Search for the cell housing the specified text and yield its (x, y) center coordinate. 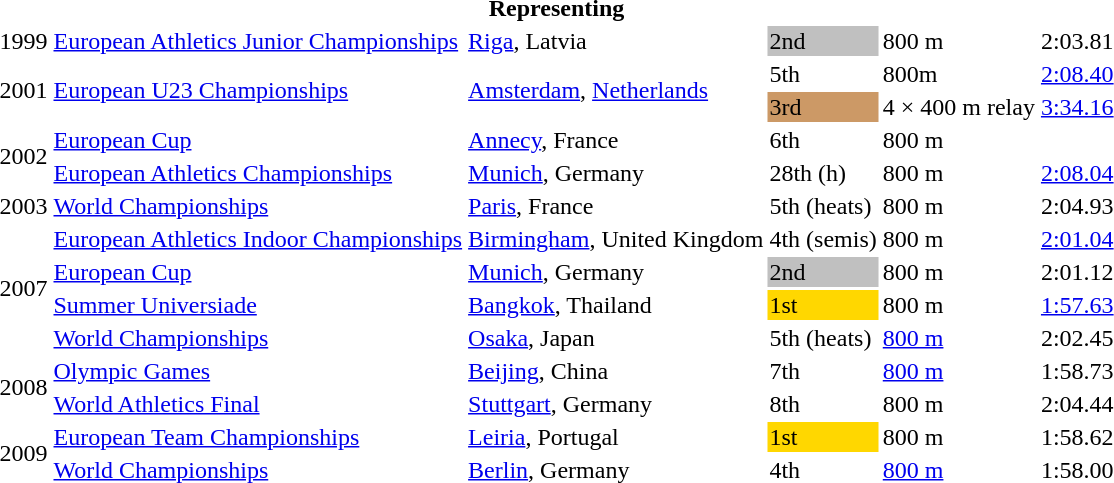
Summer Universiade (258, 305)
World Athletics Final (258, 404)
5th (823, 74)
Riga, Latvia (616, 41)
Amsterdam, Netherlands (616, 90)
European Team Championships (258, 437)
8th (823, 404)
Birmingham, United Kingdom (616, 239)
4 × 400 m relay (958, 107)
Olympic Games (258, 371)
European Athletics Junior Championships (258, 41)
European Athletics Championships (258, 173)
Beijing, China (616, 371)
800m (958, 74)
6th (823, 140)
3rd (823, 107)
4th (semis) (823, 239)
Osaka, Japan (616, 338)
7th (823, 371)
Leiria, Portugal (616, 437)
European Athletics Indoor Championships (258, 239)
Bangkok, Thailand (616, 305)
Paris, France (616, 206)
Stuttgart, Germany (616, 404)
28th (h) (823, 173)
European U23 Championships (258, 90)
Annecy, France (616, 140)
